Identify which cell holds the provided text, then report its [X, Y] central coordinate. 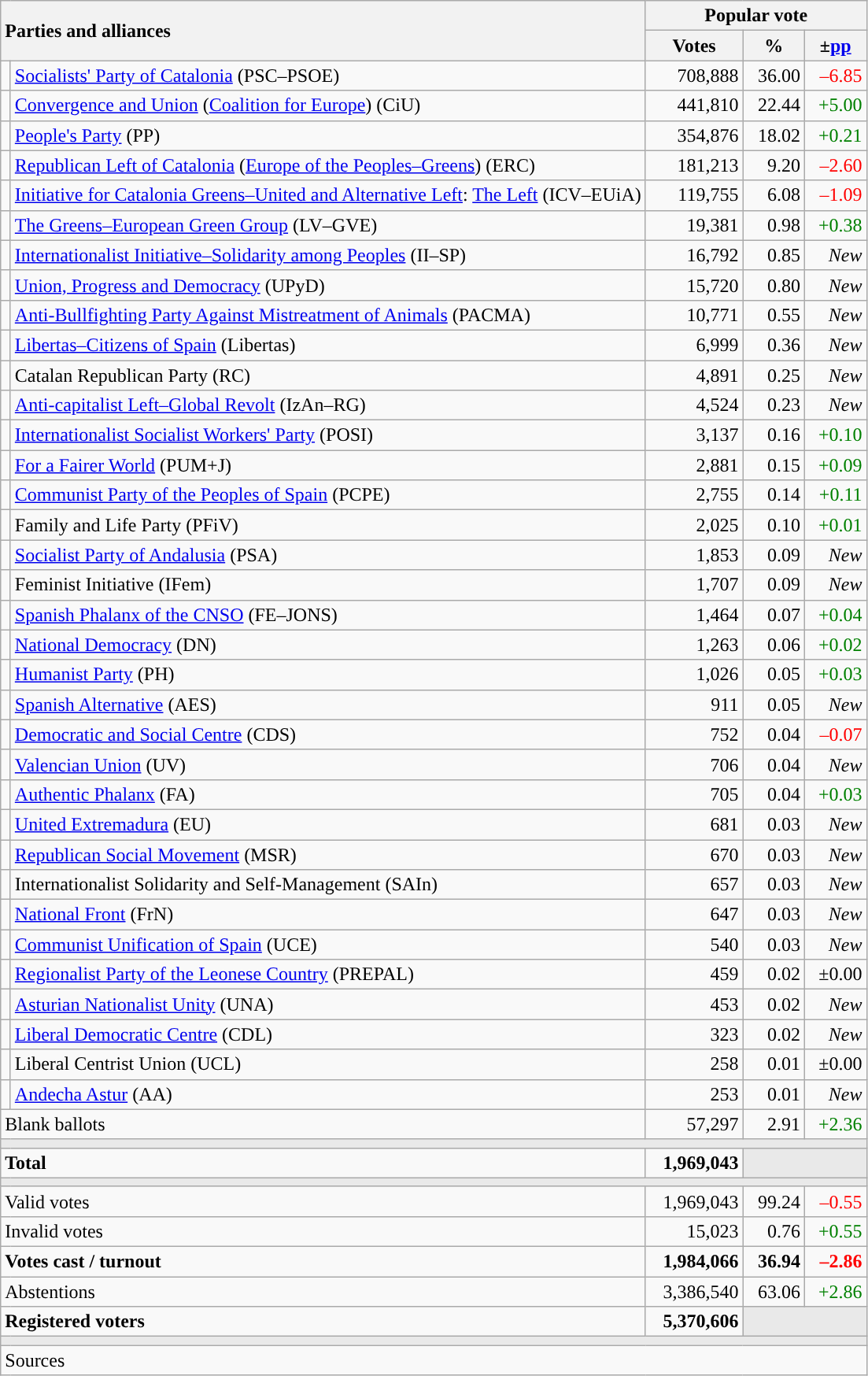
2.91 [774, 1124]
63.06 [774, 1292]
708,888 [694, 76]
Spanish Phalanx of the CNSO (FE–JONS) [327, 615]
Authentic Phalanx (FA) [327, 794]
36.94 [774, 1261]
+2.86 [836, 1292]
Invalid votes [323, 1231]
453 [694, 1004]
15,023 [694, 1231]
Liberal Centrist Union (UCL) [327, 1064]
0.07 [774, 615]
15,720 [694, 285]
0.80 [774, 285]
Votes [694, 46]
706 [694, 764]
+0.11 [836, 495]
United Extremadura (EU) [327, 824]
Family and Life Party (PFiV) [327, 525]
Valencian Union (UV) [327, 764]
Anti-capitalist Left–Global Revolt (IzAn–RG) [327, 405]
0.15 [774, 465]
670 [694, 854]
657 [694, 885]
99.24 [774, 1201]
323 [694, 1034]
0.25 [774, 375]
1,853 [694, 555]
18.02 [774, 135]
Abstentions [323, 1292]
Internationalist Socialist Workers' Party (POSI) [327, 435]
0.23 [774, 405]
2,881 [694, 465]
3,386,540 [694, 1292]
0.14 [774, 495]
0.76 [774, 1231]
22.44 [774, 105]
Parties and alliances [323, 31]
Anti-Bullfighting Party Against Mistreatment of Animals (PACMA) [327, 315]
1,984,066 [694, 1261]
911 [694, 705]
±pp [836, 46]
2,755 [694, 495]
Internationalist Initiative–Solidarity among Peoples (II–SP) [327, 255]
Humanist Party (PH) [327, 675]
National Front (FrN) [327, 915]
Democratic and Social Centre (CDS) [327, 734]
4,891 [694, 375]
441,810 [694, 105]
+0.55 [836, 1231]
% [774, 46]
–2.60 [836, 165]
0.36 [774, 345]
Asturian Nationalist Unity (UNA) [327, 1004]
9.20 [774, 165]
People's Party (PP) [327, 135]
16,792 [694, 255]
459 [694, 975]
Communist Unification of Spain (UCE) [327, 945]
647 [694, 915]
Spanish Alternative (AES) [327, 705]
1,464 [694, 615]
Blank ballots [323, 1124]
–2.86 [836, 1261]
Republican Social Movement (MSR) [327, 854]
Sources [434, 1360]
5,370,606 [694, 1322]
Liberal Democratic Centre (CDL) [327, 1034]
0.06 [774, 645]
4,524 [694, 405]
0.16 [774, 435]
Communist Party of the Peoples of Spain (PCPE) [327, 495]
+0.10 [836, 435]
Total [323, 1163]
1,026 [694, 675]
705 [694, 794]
+0.21 [836, 135]
+5.00 [836, 105]
57,297 [694, 1124]
–1.09 [836, 195]
+0.38 [836, 225]
Convergence and Union (Coalition for Europe) (CiU) [327, 105]
752 [694, 734]
0.55 [774, 315]
Feminist Initiative (IFem) [327, 585]
–6.85 [836, 76]
+2.36 [836, 1124]
681 [694, 824]
+0.04 [836, 615]
0.10 [774, 525]
Internationalist Solidarity and Self-Management (SAIn) [327, 885]
1,263 [694, 645]
2,025 [694, 525]
258 [694, 1064]
Socialists' Party of Catalonia (PSC–PSOE) [327, 76]
Registered voters [323, 1322]
36.00 [774, 76]
Valid votes [323, 1201]
Socialist Party of Andalusia (PSA) [327, 555]
Union, Progress and Democracy (UPyD) [327, 285]
119,755 [694, 195]
+0.01 [836, 525]
Votes cast / turnout [323, 1261]
0.85 [774, 255]
10,771 [694, 315]
Andecha Astur (AA) [327, 1094]
+0.09 [836, 465]
540 [694, 945]
Initiative for Catalonia Greens–United and Alternative Left: The Left (ICV–EUiA) [327, 195]
National Democracy (DN) [327, 645]
–0.07 [836, 734]
Republican Left of Catalonia (Europe of the Peoples–Greens) (ERC) [327, 165]
181,213 [694, 165]
+0.02 [836, 645]
6,999 [694, 345]
1,707 [694, 585]
–0.55 [836, 1201]
354,876 [694, 135]
0.98 [774, 225]
The Greens–European Green Group (LV–GVE) [327, 225]
Popular vote [755, 16]
Libertas–Citizens of Spain (Libertas) [327, 345]
Catalan Republican Party (RC) [327, 375]
6.08 [774, 195]
For a Fairer World (PUM+J) [327, 465]
3,137 [694, 435]
253 [694, 1094]
Regionalist Party of the Leonese Country (PREPAL) [327, 975]
19,381 [694, 225]
